Extract the (X, Y) coordinate from the center of the cell holding the provided text.  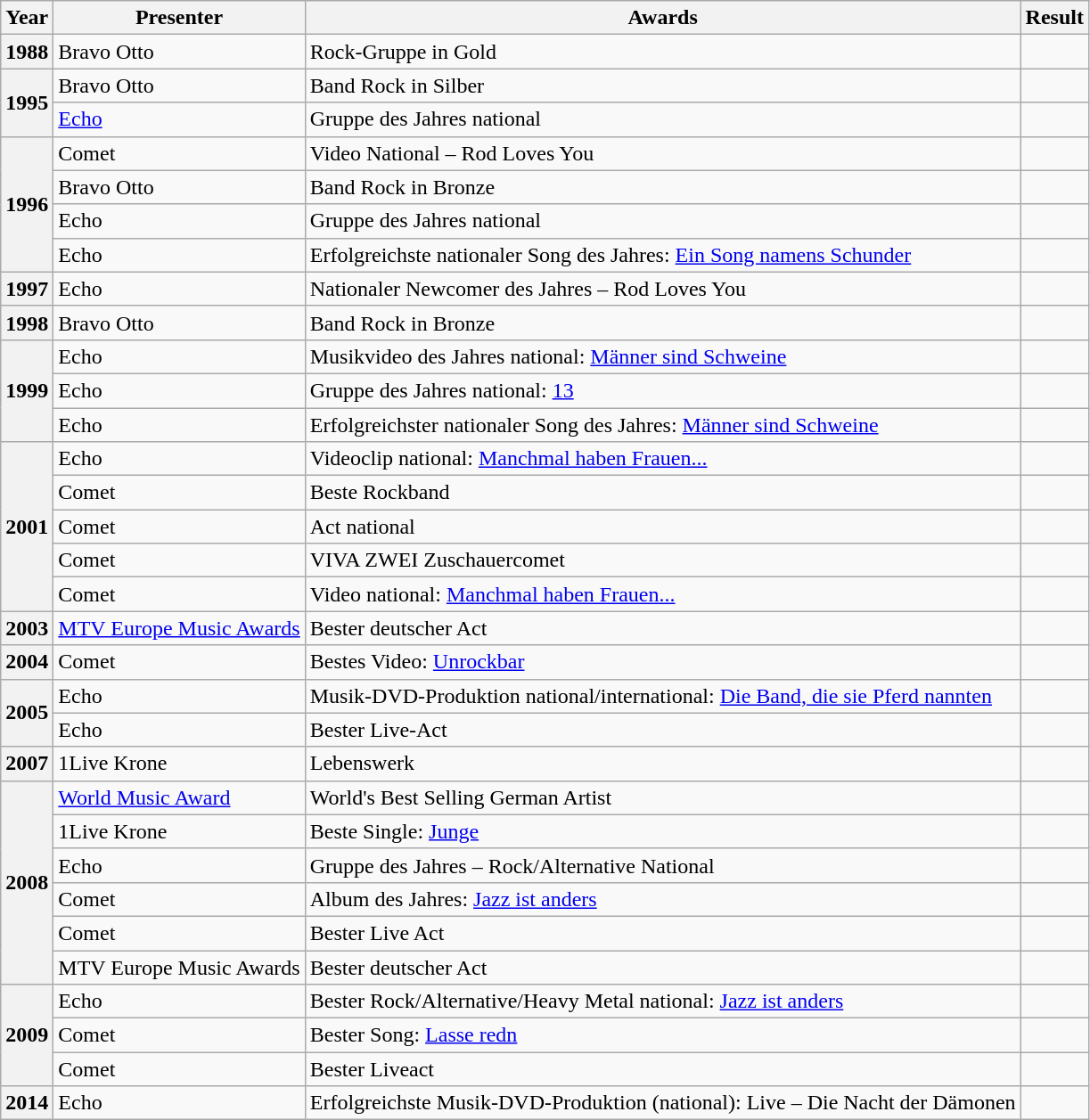
2001 (27, 527)
Erfolgreichste nationaler Song des Jahres: Ein Song namens Schunder (663, 255)
Year (27, 18)
Video national: Manchmal haben Frauen... (663, 594)
1997 (27, 289)
Bester Live-Act (663, 730)
2008 (27, 882)
2009 (27, 1035)
2004 (27, 662)
Rock-Gruppe in Gold (663, 52)
Album des Jahres: Jazz ist anders (663, 899)
1988 (27, 52)
Video National – Rod Loves You (663, 153)
Bester Rock/Alternative/Heavy Metal national: Jazz ist anders (663, 1001)
2007 (27, 764)
1998 (27, 323)
Bester Live Act (663, 933)
VIVA ZWEI Zuschauercomet (663, 560)
Erfolgreichster nationaler Song des Jahres: Männer sind Schweine (663, 425)
Gruppe des Jahres – Rock/Alternative National (663, 865)
World's Best Selling German Artist (663, 797)
Awards (663, 18)
Band Rock in Silber (663, 86)
Bester Song: Lasse redn (663, 1035)
Beste Single: Junge (663, 831)
Bestes Video: Unrockbar (663, 662)
Beste Rockband (663, 493)
Musikvideo des Jahres national: Männer sind Schweine (663, 356)
2014 (27, 1103)
2005 (27, 713)
Videoclip national: Manchmal haben Frauen... (663, 459)
Act national (663, 527)
Presenter (179, 18)
1996 (27, 204)
Result (1054, 18)
Musik-DVD-Produktion national/international: Die Band, die sie Pferd nannten (663, 696)
2003 (27, 628)
Nationaler Newcomer des Jahres – Rod Loves You (663, 289)
Erfolgreichste Musik-DVD-Produktion (national): Live – Die Nacht der Dämonen (663, 1103)
World Music Award (179, 797)
1999 (27, 390)
Gruppe des Jahres national: 13 (663, 390)
1995 (27, 102)
Bester Liveact (663, 1069)
Lebenswerk (663, 764)
